Scan for the cell matching the given text and deliver its [x, y] coordinate at center. 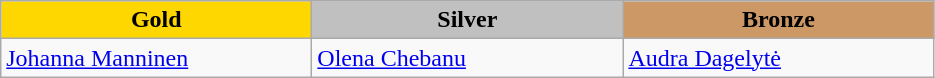
Bronze [778, 20]
Johanna Manninen [156, 58]
Olena Chebanu [468, 58]
Audra Dagelytė [778, 58]
Gold [156, 20]
Silver [468, 20]
